From the cell containing the given text, extract its center point as (x, y) coordinate. 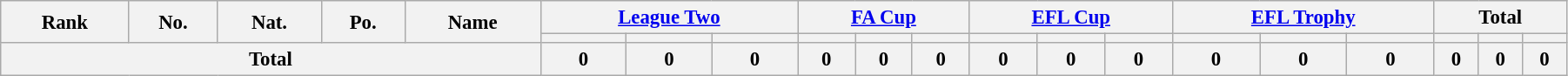
FA Cup (884, 17)
Rank (64, 22)
No. (173, 22)
Name (472, 22)
League Two (669, 17)
EFL Trophy (1303, 17)
EFL Cup (1070, 17)
Po. (363, 22)
Nat. (270, 22)
